Provide the (x, y) coordinate of the cell's center where the given text is located.  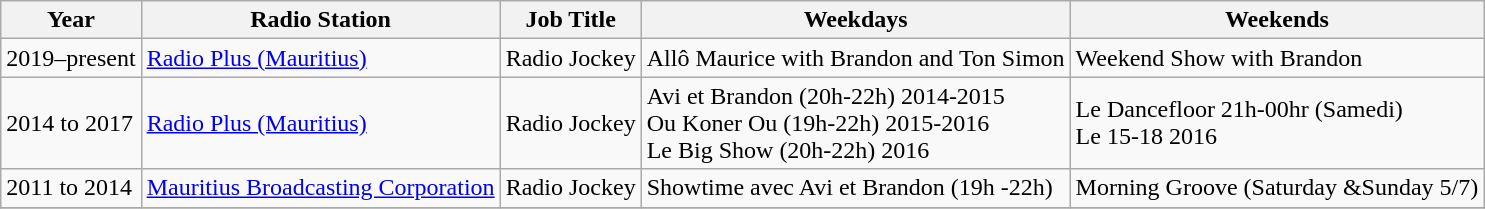
Allô Maurice with Brandon and Ton Simon (856, 58)
Weekend Show with Brandon (1277, 58)
Le Dancefloor 21h-00hr (Samedi)Le 15-18 2016 (1277, 123)
Radio Station (320, 20)
Weekdays (856, 20)
Morning Groove (Saturday &Sunday 5/7) (1277, 188)
2019–present (71, 58)
Showtime avec Avi et Brandon (19h -22h) (856, 188)
2014 to 2017 (71, 123)
Job Title (570, 20)
Avi et Brandon (20h-22h) 2014-2015Ou Koner Ou (19h-22h) 2015-2016Le Big Show (20h-22h) 2016 (856, 123)
2011 to 2014 (71, 188)
Mauritius Broadcasting Corporation (320, 188)
Year (71, 20)
Weekends (1277, 20)
